Extract the [X, Y] coordinate from the center of the cell holding the provided text.  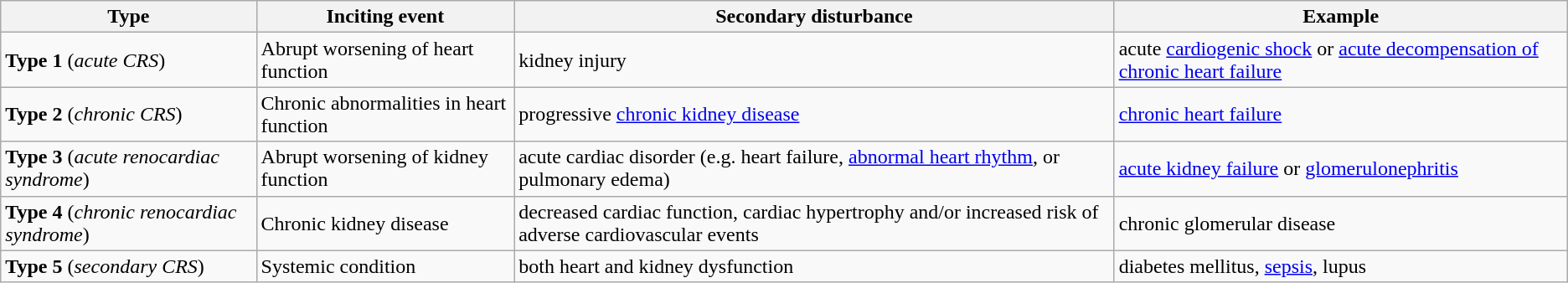
chronic heart failure [1340, 114]
both heart and kidney dysfunction [814, 266]
Example [1340, 17]
Chronic abnormalities in heart function [385, 114]
Abrupt worsening of kidney function [385, 169]
kidney injury [814, 60]
progressive chronic kidney disease [814, 114]
Type 1 (acute CRS) [129, 60]
Secondary disturbance [814, 17]
Chronic kidney disease [385, 223]
Abrupt worsening of heart function [385, 60]
decreased cardiac function, cardiac hypertrophy and/or increased risk of adverse cardiovascular events [814, 223]
acute cardiac disorder (e.g. heart failure, abnormal heart rhythm, or pulmonary edema) [814, 169]
acute cardiogenic shock or acute decompensation of chronic heart failure [1340, 60]
Type 4 (chronic renocardiac syndrome) [129, 223]
Type 5 (secondary CRS) [129, 266]
chronic glomerular disease [1340, 223]
Type [129, 17]
diabetes mellitus, sepsis, lupus [1340, 266]
acute kidney failure or glomerulonephritis [1340, 169]
Type 3 (acute renocardiac syndrome) [129, 169]
Type 2 (chronic CRS) [129, 114]
Systemic condition [385, 266]
Inciting event [385, 17]
